Scan for the cell matching the given text and deliver its [x, y] coordinate at center. 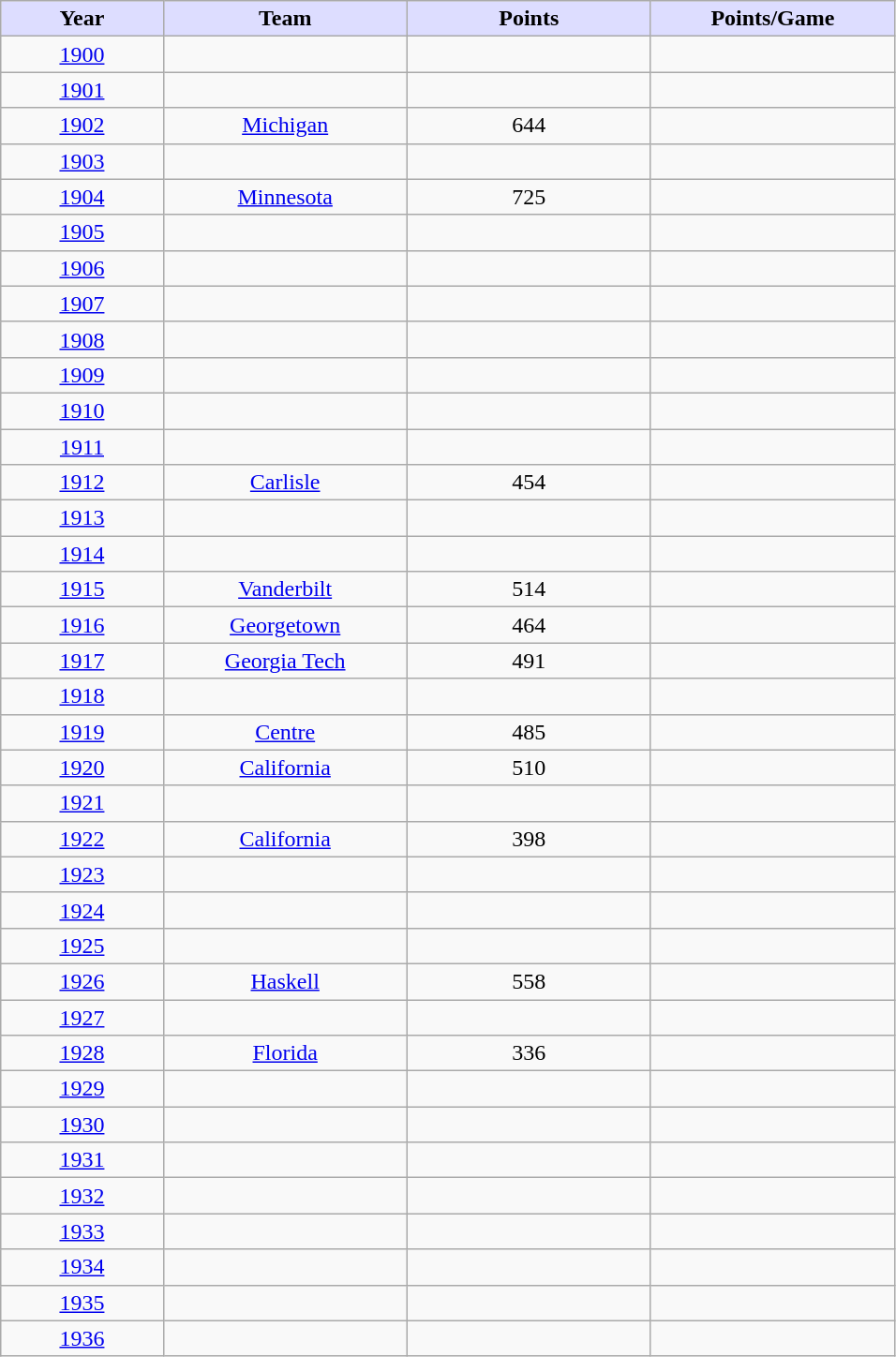
510 [529, 768]
Georgetown [285, 625]
1910 [82, 410]
Vanderbilt [285, 589]
Points [529, 19]
1932 [82, 1196]
1903 [82, 161]
1925 [82, 946]
Year [82, 19]
1908 [82, 339]
491 [529, 661]
1922 [82, 839]
485 [529, 732]
1913 [82, 518]
1933 [82, 1231]
1907 [82, 304]
514 [529, 589]
1916 [82, 625]
Georgia Tech [285, 661]
Team [285, 19]
1900 [82, 54]
Carlisle [285, 483]
336 [529, 1053]
Haskell [285, 981]
1920 [82, 768]
1902 [82, 126]
1919 [82, 732]
558 [529, 981]
1914 [82, 554]
Michigan [285, 126]
Centre [285, 732]
1921 [82, 803]
464 [529, 625]
1930 [82, 1125]
1905 [82, 232]
1934 [82, 1267]
1926 [82, 981]
Minnesota [285, 197]
1911 [82, 447]
1931 [82, 1160]
1929 [82, 1089]
1923 [82, 874]
Points/Game [772, 19]
1917 [82, 661]
1936 [82, 1338]
454 [529, 483]
1924 [82, 910]
1912 [82, 483]
1909 [82, 375]
1918 [82, 696]
1928 [82, 1053]
398 [529, 839]
Florida [285, 1053]
644 [529, 126]
1927 [82, 1017]
725 [529, 197]
1906 [82, 268]
1935 [82, 1303]
1915 [82, 589]
1904 [82, 197]
1901 [82, 90]
